Locate the cell with the specified text and output its [x, y] center coordinate. 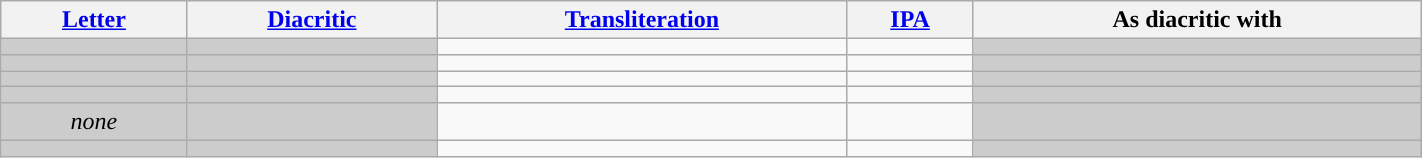
none [94, 121]
Letter [94, 20]
As diacritic with [1197, 20]
IPA [910, 20]
Transliteration [642, 20]
Diacritic [312, 20]
